Capture the cell that displays the provided text and extract its (x, y) central coordinate. 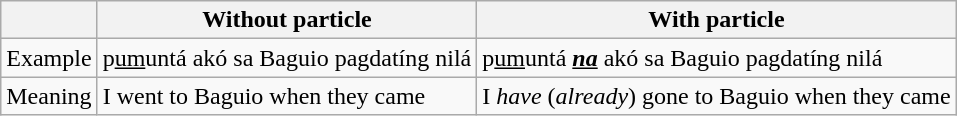
I have (already) gone to Baguio when they came (716, 96)
With particle (716, 20)
I went to Baguio when they came (287, 96)
pumuntá akó sa Baguio pagdatíng nilá (287, 58)
Meaning (49, 96)
Without particle (287, 20)
Example (49, 58)
pumuntá na akó sa Baguio pagdatíng nilá (716, 58)
